Identify which cell holds the provided text, then report its [X, Y] central coordinate. 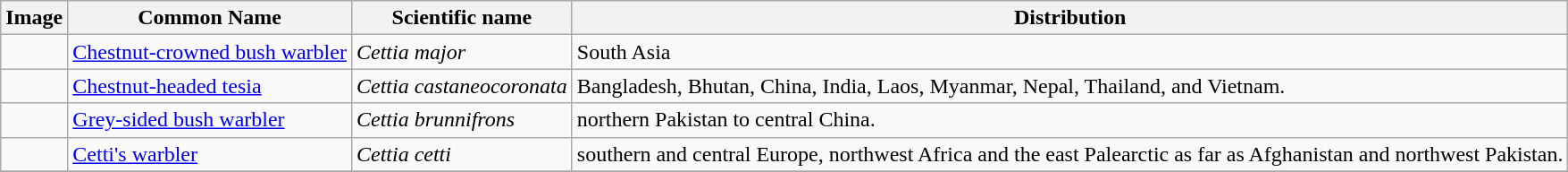
Cettia major [461, 52]
Image [34, 18]
southern and central Europe, northwest Africa and the east Palearctic as far as Afghanistan and northwest Pakistan. [1070, 154]
Cettia cetti [461, 154]
Cetti's warbler [210, 154]
Cettia brunnifrons [461, 120]
Chestnut-crowned bush warbler [210, 52]
Chestnut-headed tesia [210, 86]
Scientific name [461, 18]
Common Name [210, 18]
Bangladesh, Bhutan, China, India, Laos, Myanmar, Nepal, Thailand, and Vietnam. [1070, 86]
northern Pakistan to central China. [1070, 120]
Distribution [1070, 18]
Grey-sided bush warbler [210, 120]
Cettia castaneocoronata [461, 86]
South Asia [1070, 52]
